Detect which cell encompasses the target text, then output its (X, Y) center coordinate. 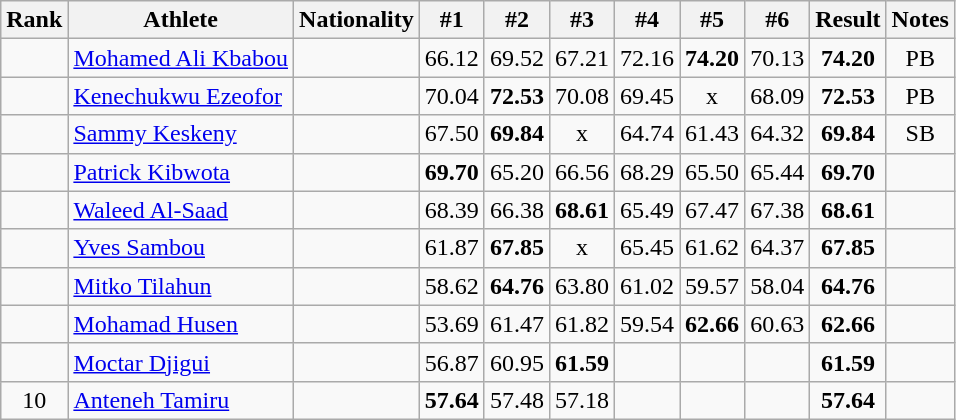
70.13 (778, 58)
59.54 (646, 324)
67.47 (712, 210)
#4 (646, 20)
60.63 (778, 324)
72.16 (646, 58)
Waleed Al-Saad (181, 210)
Sammy Keskeny (181, 134)
Mohamad Husen (181, 324)
65.20 (516, 172)
58.62 (452, 286)
#6 (778, 20)
68.09 (778, 96)
64.74 (646, 134)
63.80 (582, 286)
Anteneh Tamiru (181, 400)
Rank (34, 20)
61.47 (516, 324)
58.04 (778, 286)
#2 (516, 20)
70.08 (582, 96)
61.82 (582, 324)
59.57 (712, 286)
#3 (582, 20)
57.48 (516, 400)
53.69 (452, 324)
61.87 (452, 248)
67.21 (582, 58)
60.95 (516, 362)
68.39 (452, 210)
10 (34, 400)
61.62 (712, 248)
#5 (712, 20)
61.43 (712, 134)
67.38 (778, 210)
65.50 (712, 172)
69.45 (646, 96)
Mohamed Ali Kbabou (181, 58)
Notes (920, 20)
69.52 (516, 58)
Result (848, 20)
68.29 (646, 172)
64.32 (778, 134)
65.45 (646, 248)
67.50 (452, 134)
Yves Sambou (181, 248)
65.49 (646, 210)
Mitko Tilahun (181, 286)
61.02 (646, 286)
Nationality (357, 20)
#1 (452, 20)
57.18 (582, 400)
Athlete (181, 20)
56.87 (452, 362)
65.44 (778, 172)
66.12 (452, 58)
64.37 (778, 248)
70.04 (452, 96)
Patrick Kibwota (181, 172)
66.56 (582, 172)
Kenechukwu Ezeofor (181, 96)
Moctar Djigui (181, 362)
66.38 (516, 210)
SB (920, 134)
